Extract the [x, y] coordinate from the center of the cell holding the provided text.  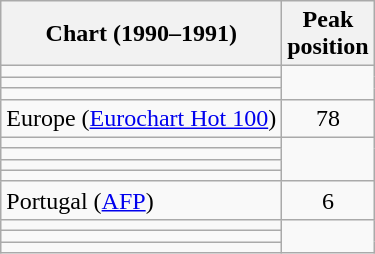
6 [328, 200]
Peakposition [328, 34]
Portugal (AFP) [142, 200]
Chart (1990–1991) [142, 34]
78 [328, 118]
Europe (Eurochart Hot 100) [142, 118]
